Capture the cell that displays the provided text and extract its (X, Y) central coordinate. 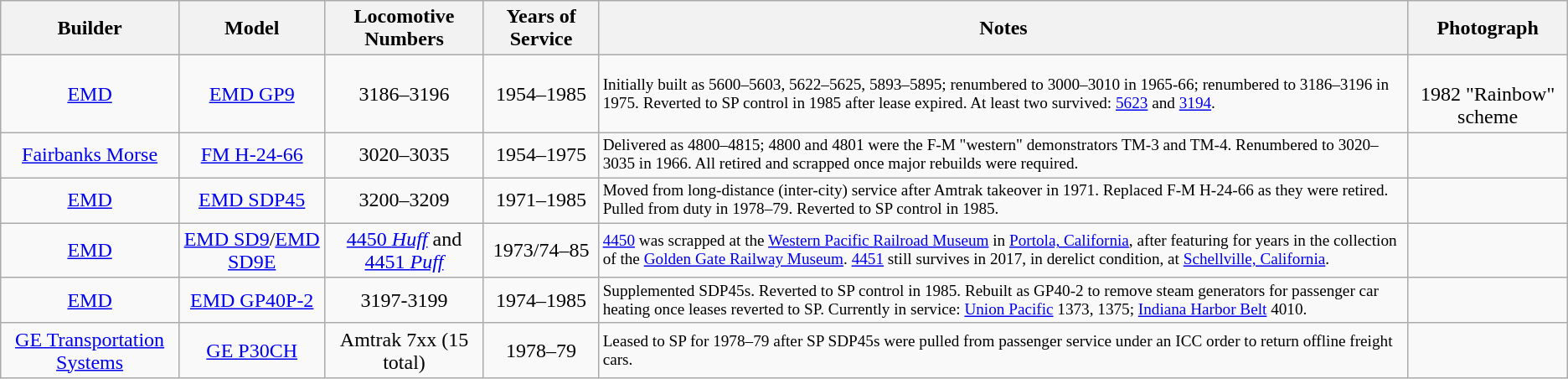
1971–1985 (541, 200)
3020–3035 (404, 155)
Locomotive Numbers (404, 29)
Years of Service (541, 29)
EMD GP40P-2 (251, 300)
Amtrak 7xx (15 total) (404, 350)
3186–3196 (404, 94)
3197-3199 (404, 300)
Fairbanks Morse (90, 155)
EMD SDP45 (251, 200)
4450 Huff and 4451 Puff (404, 250)
Leased to SP for 1978–79 after SP SDP45s were pulled from passenger service under an ICC order to return offline freight cars. (1003, 350)
Photograph (1488, 29)
1982 "Rainbow" scheme (1488, 94)
GE Transportation Systems (90, 350)
FM H-24-66 (251, 155)
GE P30CH (251, 350)
EMD SD9/EMD SD9E (251, 250)
1954–1975 (541, 155)
1973/74–85 (541, 250)
Model (251, 29)
1954–1985 (541, 94)
3200–3209 (404, 200)
1974–1985 (541, 300)
Builder (90, 29)
Notes (1003, 29)
EMD GP9 (251, 94)
1978–79 (541, 350)
